Provide the [X, Y] coordinate of the cell's center where the given text is located.  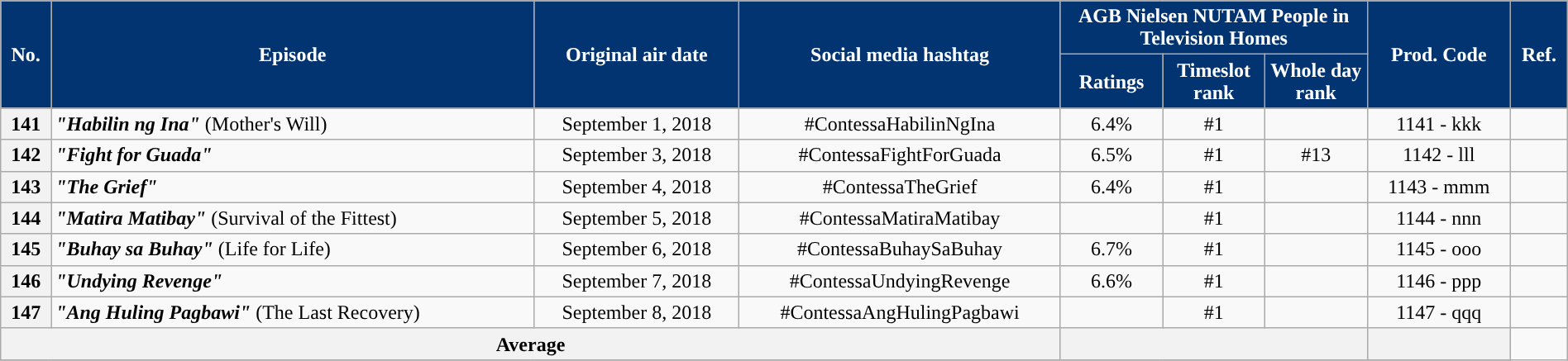
1144 - nnn [1439, 218]
6.7% [1111, 249]
"Fight for Guada" [293, 155]
Timeslotrank [1214, 81]
September 7, 2018 [637, 281]
Prod. Code [1439, 55]
September 5, 2018 [637, 218]
#ContessaUndyingRevenge [900, 281]
1146 - ppp [1439, 281]
#ContessaTheGrief [900, 187]
"Undying Revenge" [293, 281]
Episode [293, 55]
6.5% [1111, 155]
"Matira Matibay" (Survival of the Fittest) [293, 218]
September 1, 2018 [637, 124]
September 8, 2018 [637, 312]
1141 - kkk [1439, 124]
No. [26, 55]
"Ang Huling Pagbawi" (The Last Recovery) [293, 312]
143 [26, 187]
"Habilin ng Ina" (Mother's Will) [293, 124]
147 [26, 312]
#ContessaHabilinNgIna [900, 124]
#13 [1316, 155]
1143 - mmm [1439, 187]
1142 - lll [1439, 155]
6.6% [1111, 281]
141 [26, 124]
Average [531, 344]
Whole dayrank [1316, 81]
144 [26, 218]
#ContessaAngHulingPagbawi [900, 312]
142 [26, 155]
146 [26, 281]
#ContessaBuhaySaBuhay [900, 249]
#ContessaFightForGuada [900, 155]
145 [26, 249]
"Buhay sa Buhay" (Life for Life) [293, 249]
Social media hashtag [900, 55]
Original air date [637, 55]
Ratings [1111, 81]
1145 - ooo [1439, 249]
September 3, 2018 [637, 155]
Ref. [1540, 55]
September 6, 2018 [637, 249]
1147 - qqq [1439, 312]
AGB Nielsen NUTAM People in Television Homes [1214, 28]
September 4, 2018 [637, 187]
"The Grief" [293, 187]
#ContessaMatiraMatibay [900, 218]
